Find where the given text appears and provide that cell's center as [x, y] coordinate. 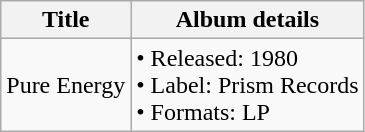
• Released: 1980• Label: Prism Records• Formats: LP [248, 85]
Album details [248, 20]
Title [66, 20]
Pure Energy [66, 85]
